Search for the cell housing the specified text and yield its (x, y) center coordinate. 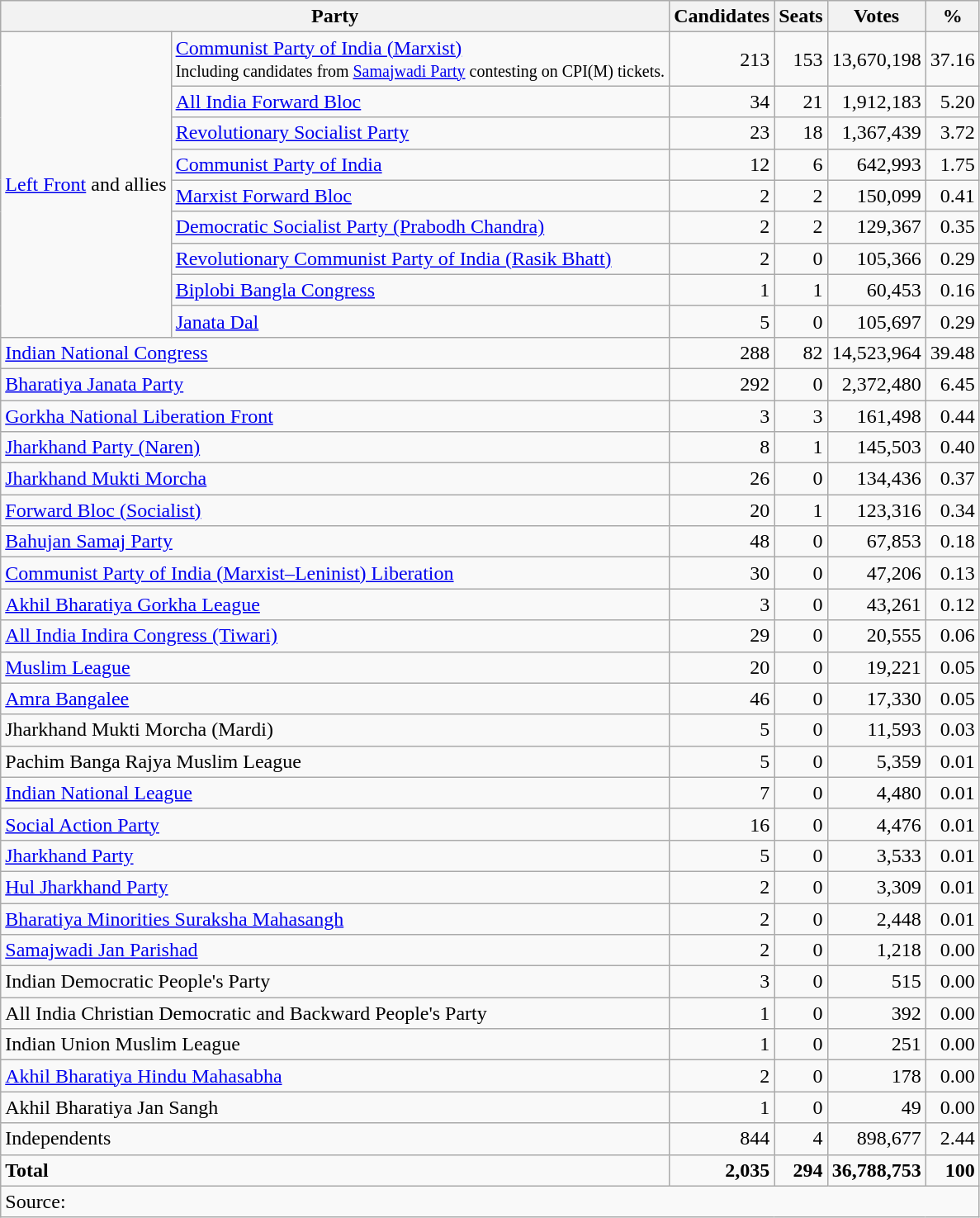
All India Forward Bloc (419, 102)
Akhil Bharatiya Gorkha League (335, 604)
Source: (490, 1201)
21 (801, 102)
Akhil Bharatiya Hindu Mahasabha (335, 1076)
6.45 (953, 384)
Bharatiya Janata Party (335, 384)
36,788,753 (877, 1170)
46 (722, 699)
2,448 (877, 919)
0.18 (953, 542)
0.34 (953, 510)
Jharkhand Party (335, 855)
48 (722, 542)
All India Christian Democratic and Backward People's Party (335, 1013)
16 (722, 824)
Janata Dal (419, 321)
Communist Party of India (419, 164)
Indian Union Muslim League (335, 1045)
1.75 (953, 164)
0.44 (953, 415)
60,453 (877, 290)
5,359 (877, 761)
2.44 (953, 1139)
153 (801, 59)
145,503 (877, 448)
7 (722, 793)
Marxist Forward Bloc (419, 196)
898,677 (877, 1139)
4,480 (877, 793)
34 (722, 102)
288 (722, 353)
642,993 (877, 164)
0.16 (953, 290)
Biplobi Bangla Congress (419, 290)
0.40 (953, 448)
Candidates (722, 17)
0.06 (953, 636)
% (953, 17)
Pachim Banga Rajya Muslim League (335, 761)
Bahujan Samaj Party (335, 542)
11,593 (877, 730)
Votes (877, 17)
1,218 (877, 950)
515 (877, 982)
Forward Bloc (Socialist) (335, 510)
Indian National Congress (335, 353)
292 (722, 384)
161,498 (877, 415)
213 (722, 59)
251 (877, 1045)
Independents (335, 1139)
0.41 (953, 196)
5.20 (953, 102)
2,372,480 (877, 384)
Akhil Bharatiya Jan Sangh (335, 1107)
17,330 (877, 699)
Communist Party of India (Marxist)Including candidates from Samajwadi Party contesting on CPI(M) tickets. (419, 59)
392 (877, 1013)
Muslim League (335, 667)
14,523,964 (877, 353)
0.03 (953, 730)
Social Action Party (335, 824)
Indian National League (335, 793)
134,436 (877, 479)
0.35 (953, 227)
19,221 (877, 667)
Seats (801, 17)
Jharkhand Mukti Morcha (335, 479)
Hul Jharkhand Party (335, 887)
105,366 (877, 258)
37.16 (953, 59)
49 (877, 1107)
Amra Bangalee (335, 699)
8 (722, 448)
3.72 (953, 133)
Gorkha National Liberation Front (335, 415)
Samajwadi Jan Parishad (335, 950)
13,670,198 (877, 59)
12 (722, 164)
Communist Party of India (Marxist–Leninist) Liberation (335, 573)
Party (335, 17)
23 (722, 133)
4,476 (877, 824)
2,035 (722, 1170)
Indian Democratic People's Party (335, 982)
Jharkhand Mukti Morcha (Mardi) (335, 730)
29 (722, 636)
294 (801, 1170)
67,853 (877, 542)
6 (801, 164)
4 (801, 1139)
1,367,439 (877, 133)
3,533 (877, 855)
129,367 (877, 227)
1,912,183 (877, 102)
Jharkhand Party (Naren) (335, 448)
18 (801, 133)
178 (877, 1076)
105,697 (877, 321)
39.48 (953, 353)
Revolutionary Communist Party of India (Rasik Bhatt) (419, 258)
47,206 (877, 573)
30 (722, 573)
26 (722, 479)
Left Front and allies (86, 185)
20,555 (877, 636)
0.37 (953, 479)
3,309 (877, 887)
All India Indira Congress (Tiwari) (335, 636)
43,261 (877, 604)
100 (953, 1170)
Total (335, 1170)
150,099 (877, 196)
Bharatiya Minorities Suraksha Mahasangh (335, 919)
0.12 (953, 604)
844 (722, 1139)
0.13 (953, 573)
Democratic Socialist Party (Prabodh Chandra) (419, 227)
82 (801, 353)
Revolutionary Socialist Party (419, 133)
123,316 (877, 510)
